From the cell containing the given text, extract its center point as (x, y) coordinate. 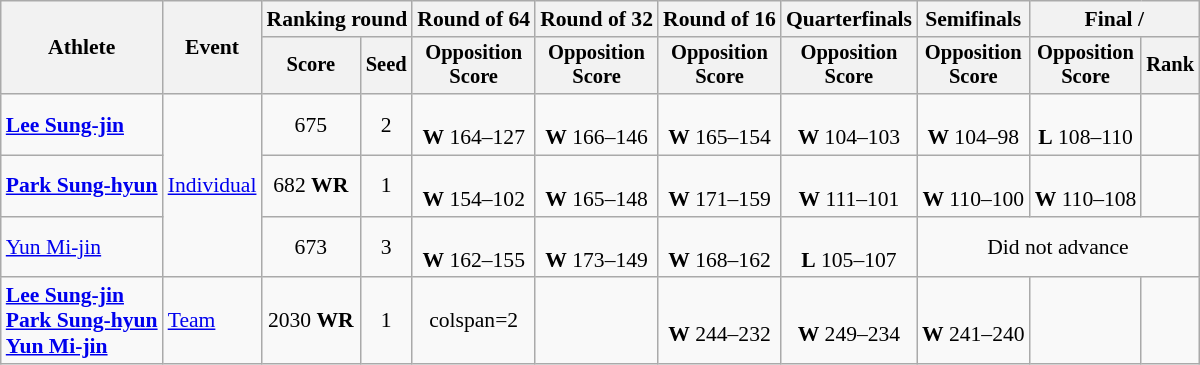
Round of 64 (474, 19)
W 104–103 (849, 124)
Ranking round (338, 19)
682 WR (312, 186)
Did not advance (1058, 248)
W 173–149 (596, 248)
Lee Sung-jin (82, 124)
W 110–108 (1086, 186)
Lee Sung-jinPark Sung-hyunYun Mi-jin (82, 322)
W 110–100 (974, 186)
W 154–102 (474, 186)
2030 WR (312, 322)
W 244–232 (720, 322)
Final / (1114, 19)
Semifinals (974, 19)
W 104–98 (974, 124)
W 164–127 (474, 124)
W 171–159 (720, 186)
Event (212, 48)
Quarterfinals (849, 19)
W 162–155 (474, 248)
Score (312, 66)
Individual (212, 186)
W 166–146 (596, 124)
L 108–110 (1086, 124)
W 165–154 (720, 124)
2 (386, 124)
3 (386, 248)
Round of 16 (720, 19)
673 (312, 248)
Park Sung-hyun (82, 186)
Round of 32 (596, 19)
675 (312, 124)
Seed (386, 66)
L 105–107 (849, 248)
Team (212, 322)
Athlete (82, 48)
W 165–148 (596, 186)
W 111–101 (849, 186)
W 168–162 (720, 248)
W 249–234 (849, 322)
colspan=2 (474, 322)
W 241–240 (974, 322)
Rank (1170, 66)
Yun Mi-jin (82, 248)
